Find where the given text appears and provide that cell's center as [X, Y] coordinate. 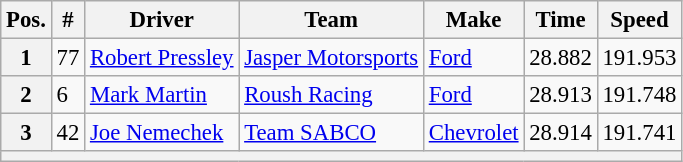
2 [26, 95]
Team SABCO [332, 133]
191.953 [640, 58]
3 [26, 133]
191.741 [640, 133]
Joe Nemechek [162, 133]
# [68, 20]
191.748 [640, 95]
6 [68, 95]
Mark Martin [162, 95]
Time [560, 20]
Speed [640, 20]
Jasper Motorsports [332, 58]
28.913 [560, 95]
Pos. [26, 20]
Driver [162, 20]
Team [332, 20]
28.914 [560, 133]
1 [26, 58]
28.882 [560, 58]
Chevrolet [473, 133]
Roush Racing [332, 95]
Make [473, 20]
77 [68, 58]
42 [68, 133]
Robert Pressley [162, 58]
